Return [X, Y] of the center of cell containing provided text 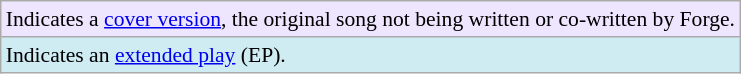
Indicates an extended play (EP). [370, 55]
Indicates a cover version, the original song not being written or co-written by Forge. [370, 19]
